Search for the cell housing the specified text and yield its [X, Y] center coordinate. 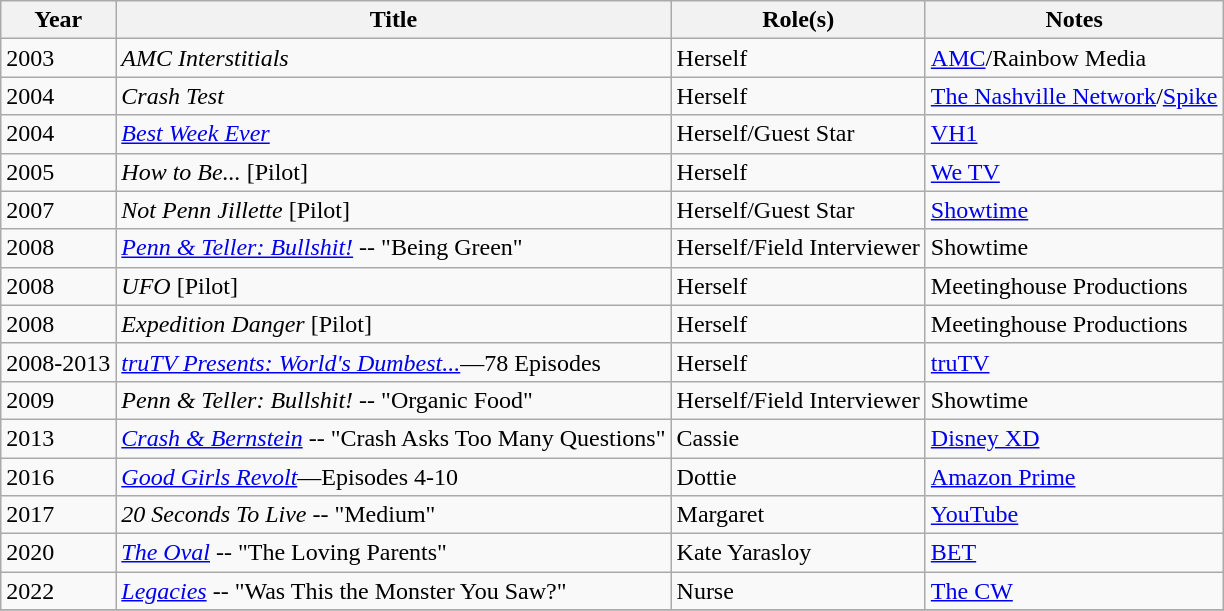
AMC Interstitials [394, 58]
Crash Test [394, 96]
2008-2013 [58, 362]
Best Week Ever [394, 134]
2005 [58, 172]
VH1 [1074, 134]
Penn & Teller: Bullshit! -- "Organic Food" [394, 400]
Not Penn Jillette [Pilot] [394, 210]
Expedition Danger [Pilot] [394, 324]
AMC/Rainbow Media [1074, 58]
UFO [Pilot] [394, 286]
20 Seconds To Live -- "Medium" [394, 515]
Title [394, 20]
2009 [58, 400]
Kate Yarasloy [798, 553]
2022 [58, 591]
Role(s) [798, 20]
Nurse [798, 591]
The CW [1074, 591]
Good Girls Revolt—Episodes 4-10 [394, 477]
2003 [58, 58]
2016 [58, 477]
Amazon Prime [1074, 477]
Penn & Teller: Bullshit! -- "Being Green" [394, 248]
How to Be... [Pilot] [394, 172]
Disney XD [1074, 438]
The Oval -- "The Loving Parents" [394, 553]
Margaret [798, 515]
Dottie [798, 477]
We TV [1074, 172]
The Nashville Network/Spike [1074, 96]
BET [1074, 553]
2020 [58, 553]
2013 [58, 438]
YouTube [1074, 515]
Notes [1074, 20]
truTV [1074, 362]
truTV Presents: World's Dumbest...—78 Episodes [394, 362]
Legacies -- "Was This the Monster You Saw?" [394, 591]
Crash & Bernstein -- "Crash Asks Too Many Questions" [394, 438]
Year [58, 20]
Cassie [798, 438]
2007 [58, 210]
2017 [58, 515]
